Return [x, y] of the center of cell containing provided text 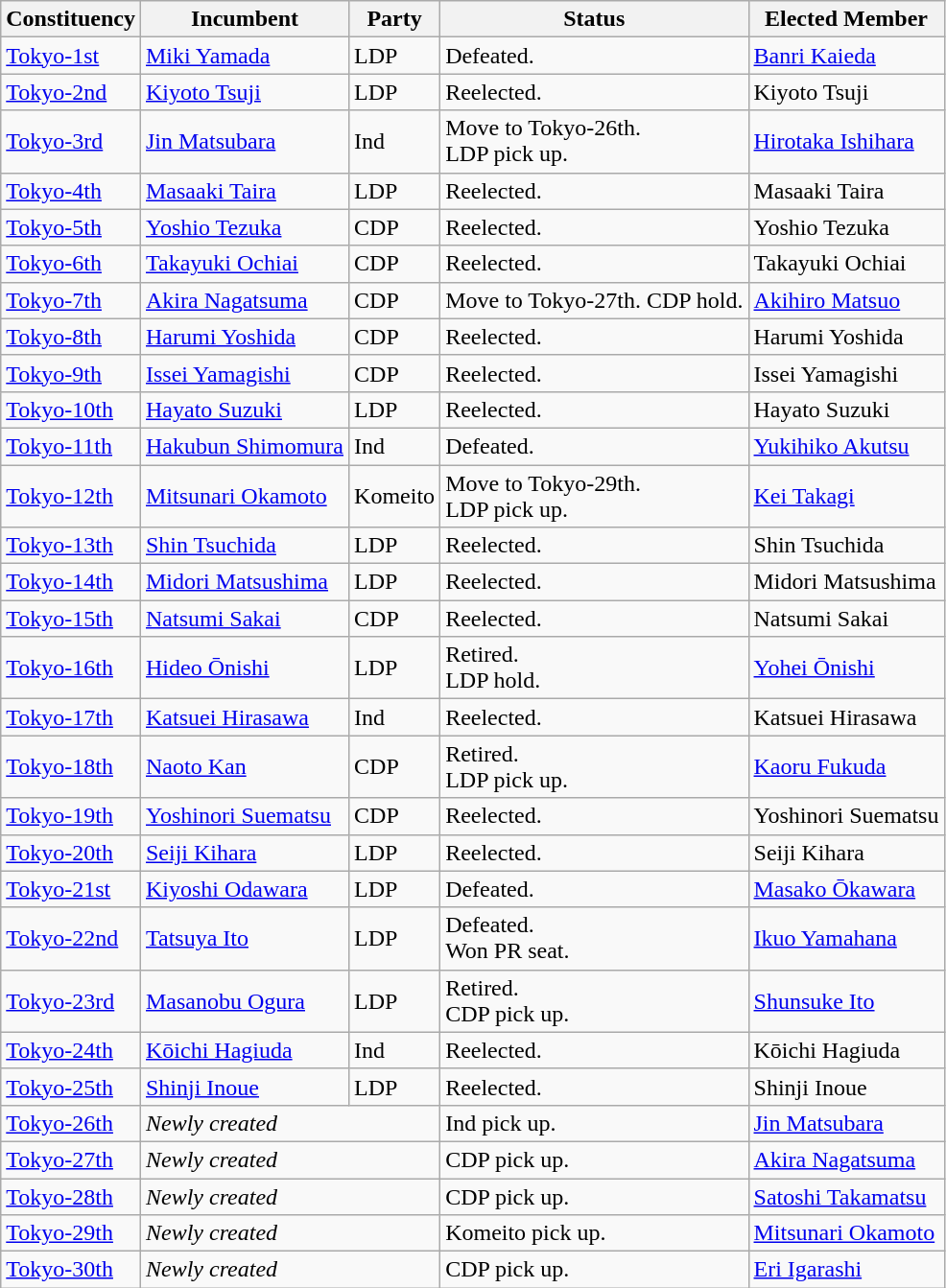
Naoto Kan [244, 767]
Tokyo-4th [71, 191]
Tokyo-7th [71, 300]
Ikuo Yamahana [846, 938]
Miki Yamada [244, 56]
Tokyo-23rd [71, 1001]
Ind pick up. [595, 1123]
Tokyo-27th [71, 1159]
Tokyo-24th [71, 1050]
Tokyo-26th [71, 1123]
Tokyo-6th [71, 264]
Retired.LDP hold. [595, 667]
Akihiro Matsuo [846, 300]
Tokyo-2nd [71, 92]
Tokyo-5th [71, 227]
Komeito pick up. [595, 1233]
Move to Tokyo-26th.LDP pick up. [595, 142]
Tokyo-17th [71, 717]
Tokyo-1st [71, 56]
Satoshi Takamatsu [846, 1196]
Tokyo-22nd [71, 938]
Tokyo-10th [71, 410]
Tokyo-21st [71, 889]
Tokyo-20th [71, 853]
Tokyo-8th [71, 337]
Constituency [71, 19]
Tokyo-3rd [71, 142]
Tokyo-12th [71, 495]
Masako Ōkawara [846, 889]
Kiyoshi Odawara [244, 889]
Elected Member [846, 19]
Tatsuya Ito [244, 938]
Shunsuke Ito [846, 1001]
Hideo Ōnishi [244, 667]
Defeated.Won PR seat. [595, 938]
Yohei Ōnishi [846, 667]
Tokyo-15th [71, 619]
Tokyo-28th [71, 1196]
Tokyo-19th [71, 816]
Tokyo-14th [71, 582]
Tokyo-18th [71, 767]
Masanobu Ogura [244, 1001]
Retired.LDP pick up. [595, 767]
Tokyo-25th [71, 1087]
Tokyo-9th [71, 373]
Eri Igarashi [846, 1270]
Tokyo-29th [71, 1233]
Tokyo-13th [71, 546]
Kei Takagi [846, 495]
Party [395, 19]
Hakubun Shimomura [244, 446]
Incumbent [244, 19]
Tokyo-11th [71, 446]
Tokyo-30th [71, 1270]
Kaoru Fukuda [846, 767]
Tokyo-16th [71, 667]
Retired.CDP pick up. [595, 1001]
Banri Kaieda [846, 56]
Move to Tokyo-29th.LDP pick up. [595, 495]
Yukihiko Akutsu [846, 446]
Komeito [395, 495]
Status [595, 19]
Move to Tokyo-27th. CDP hold. [595, 300]
Hirotaka Ishihara [846, 142]
